Identify which cell holds the provided text, then report its [X, Y] central coordinate. 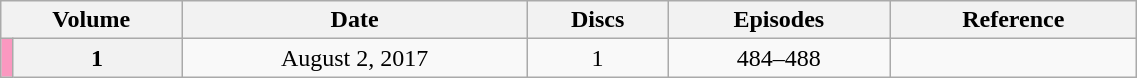
Volume [92, 20]
Discs [597, 20]
484–488 [779, 58]
August 2, 2017 [355, 58]
Episodes [779, 20]
Date [355, 20]
Reference [1014, 20]
